Return (x, y) of the center of cell containing provided text 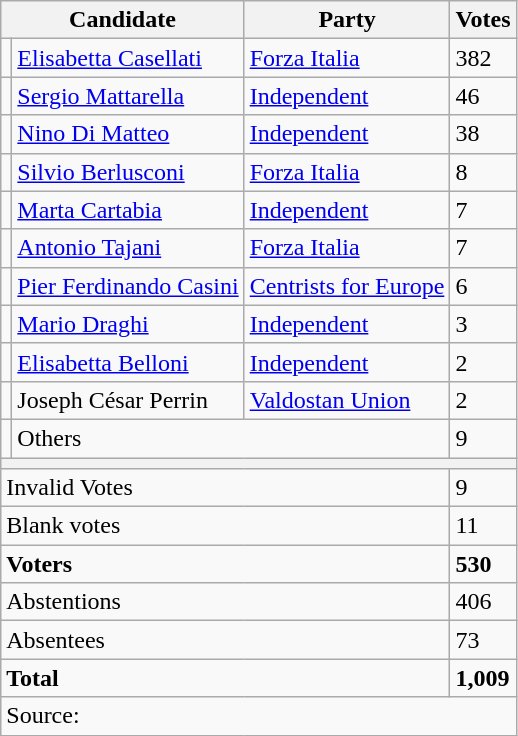
38 (483, 134)
Valdostan Union (347, 400)
Candidate (122, 20)
Abstentions (226, 602)
Sergio Mattarella (128, 96)
Elisabetta Casellati (128, 58)
Others (231, 438)
Votes (483, 20)
530 (483, 564)
Nino Di Matteo (128, 134)
Elisabetta Belloni (128, 362)
Invalid Votes (226, 488)
Absentees (226, 640)
406 (483, 602)
Centrists for Europe (347, 286)
1,009 (483, 678)
Antonio Tajani (128, 248)
73 (483, 640)
Party (347, 20)
8 (483, 172)
Blank votes (226, 526)
Pier Ferdinando Casini (128, 286)
Marta Cartabia (128, 210)
382 (483, 58)
Silvio Berlusconi (128, 172)
6 (483, 286)
Source: (258, 716)
Total (226, 678)
11 (483, 526)
Voters (226, 564)
Joseph César Perrin (128, 400)
3 (483, 324)
46 (483, 96)
Mario Draghi (128, 324)
